Return the (x, y) coordinate for the center point of the cell that contains the specified text.  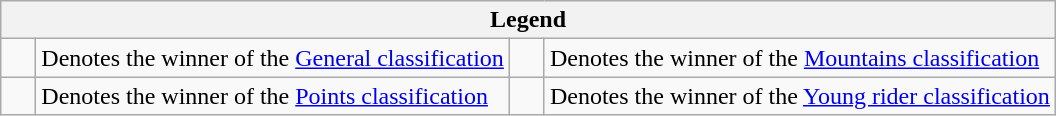
Legend (528, 20)
Denotes the winner of the General classification (273, 58)
Denotes the winner of the Points classification (273, 96)
Denotes the winner of the Mountains classification (800, 58)
Denotes the winner of the Young rider classification (800, 96)
